Output the [X, Y] coordinate of the center of the cell containing the given text.  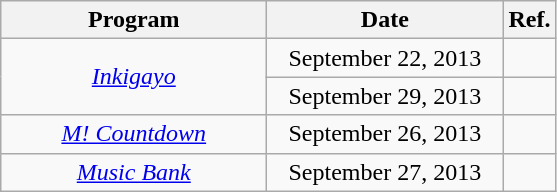
September 26, 2013 [385, 134]
September 27, 2013 [385, 172]
Music Bank [134, 172]
Date [385, 20]
Ref. [530, 20]
Inkigayo [134, 77]
Program [134, 20]
September 29, 2013 [385, 96]
September 22, 2013 [385, 58]
M! Countdown [134, 134]
